Return (X, Y) of the center of cell containing provided text 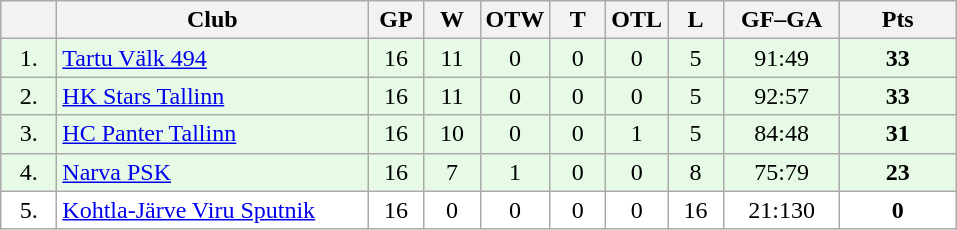
L (696, 20)
4. (29, 172)
3. (29, 134)
7 (452, 172)
5. (29, 210)
92:57 (782, 96)
21:130 (782, 210)
10 (452, 134)
GP (396, 20)
84:48 (782, 134)
Kohtla-Järve Viru Sputnik (212, 210)
OTW (515, 20)
W (452, 20)
8 (696, 172)
31 (898, 134)
Narva PSK (212, 172)
75:79 (782, 172)
Tartu Välk 494 (212, 58)
1. (29, 58)
Club (212, 20)
OTL (637, 20)
HC Panter Tallinn (212, 134)
91:49 (782, 58)
GF–GA (782, 20)
Pts (898, 20)
T (578, 20)
23 (898, 172)
2. (29, 96)
HK Stars Tallinn (212, 96)
